Return the (x, y) coordinate for the center point of the cell that contains the specified text.  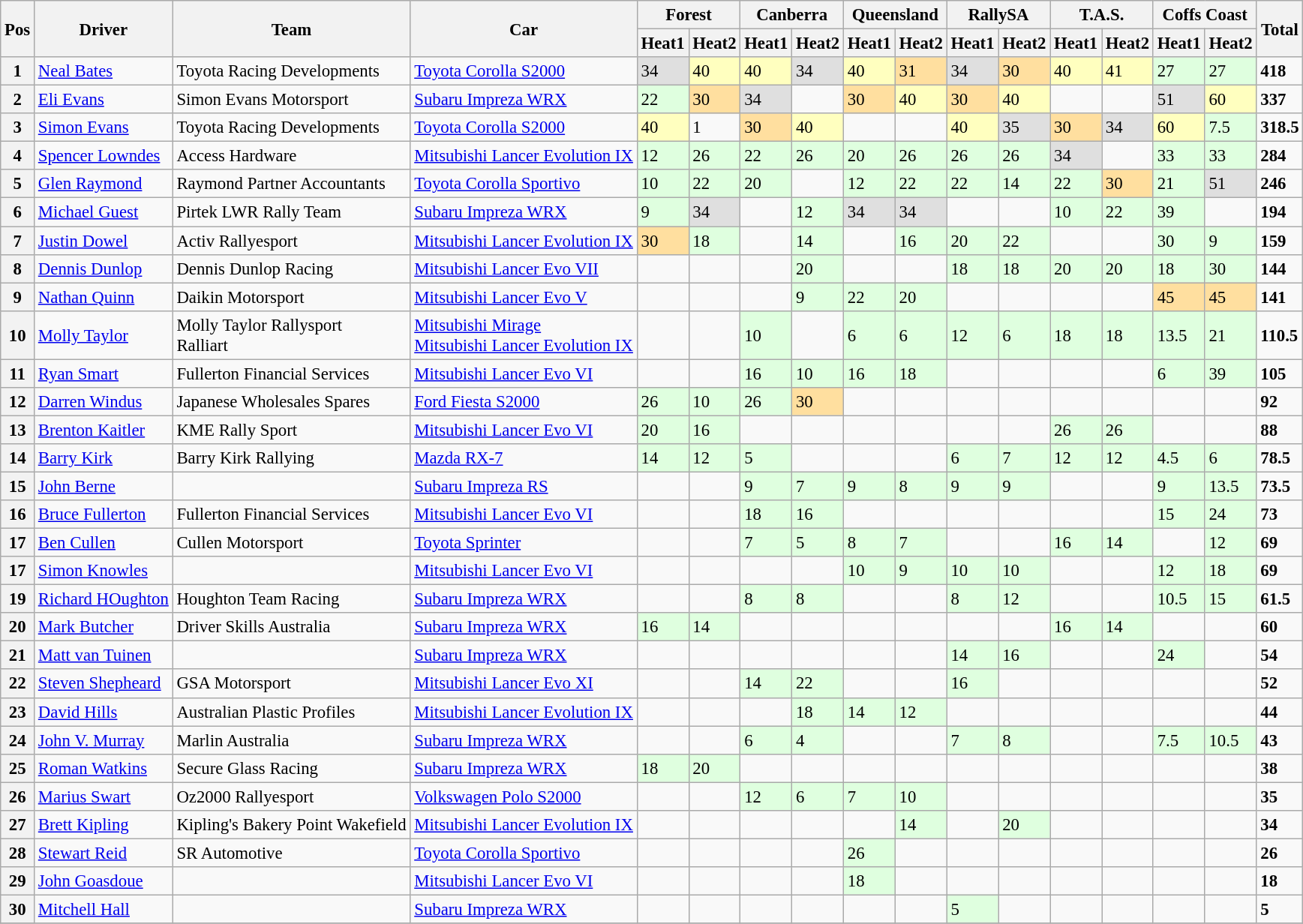
Simon Evans (104, 127)
337 (1280, 100)
28 (18, 853)
John Goasdoue (104, 881)
73 (1280, 514)
44 (1280, 712)
Marius Swart (104, 796)
78.5 (1280, 458)
Mark Butcher (104, 627)
11 (18, 373)
Nathan Quinn (104, 297)
Bruce Fullerton (104, 514)
Kipling's Bakery Point Wakefield (291, 825)
19 (18, 599)
3 (18, 127)
Japanese Wholesales Spares (291, 402)
GSA Motorsport (291, 684)
52 (1280, 684)
Dennis Dunlop Racing (291, 268)
Driver Skills Australia (291, 627)
Roman Watkins (104, 768)
Ford Fiesta S2000 (524, 402)
Driver (104, 28)
54 (1280, 655)
194 (1280, 212)
29 (18, 881)
John V. Murray (104, 740)
Barry Kirk Rallying (291, 458)
Access Hardware (291, 156)
105 (1280, 373)
Mitsubishi Lancer Evo VII (524, 268)
Canberra (792, 15)
Steven Shepheard (104, 684)
John Berne (104, 486)
418 (1280, 71)
Dennis Dunlop (104, 268)
Michael Guest (104, 212)
92 (1280, 402)
284 (1280, 156)
KME Rally Sport (291, 430)
Brenton Kaitler (104, 430)
T.A.S. (1102, 15)
SR Automotive (291, 853)
Total (1280, 28)
Ben Cullen (104, 543)
Toyota Sprinter (524, 543)
Daikin Motorsport (291, 297)
Glen Raymond (104, 184)
144 (1280, 268)
Mazda RX-7 (524, 458)
Oz2000 Rallyesport (291, 796)
23 (18, 712)
Stewart Reid (104, 853)
Activ Rallyesport (291, 241)
David Hills (104, 712)
Forest (689, 15)
Neal Bates (104, 71)
Subaru Impreza RS (524, 486)
246 (1280, 184)
Mitsubishi Lancer Evo V (524, 297)
Cullen Motorsport (291, 543)
Barry Kirk (104, 458)
Justin Dowel (104, 241)
159 (1280, 241)
Mitsubishi MirageMitsubishi Lancer Evolution IX (524, 334)
25 (18, 768)
Darren Windus (104, 402)
Team (291, 28)
Pos (18, 28)
Car (524, 28)
Secure Glass Racing (291, 768)
Marlin Australia (291, 740)
4.5 (1179, 458)
Mitsubishi Lancer Evo XI (524, 684)
Simon Evans Motorsport (291, 100)
Richard HOughton (104, 599)
73.5 (1280, 486)
2 (18, 100)
43 (1280, 740)
Raymond Partner Accountants (291, 184)
Queensland (895, 15)
110.5 (1280, 334)
Eli Evans (104, 100)
Pirtek LWR Rally Team (291, 212)
Simon Knowles (104, 571)
13 (18, 430)
Spencer Lowndes (104, 156)
Molly Taylor RallysportRalliart (291, 334)
61.5 (1280, 599)
Brett Kipling (104, 825)
141 (1280, 297)
38 (1280, 768)
31 (921, 71)
Matt van Tuinen (104, 655)
Ryan Smart (104, 373)
Molly Taylor (104, 334)
Australian Plastic Profiles (291, 712)
Mitchell Hall (104, 909)
Houghton Team Racing (291, 599)
41 (1128, 71)
RallySA (998, 15)
Volkswagen Polo S2000 (524, 796)
Coffs Coast (1205, 15)
88 (1280, 430)
318.5 (1280, 127)
